Return [X, Y] of the center of cell containing provided text 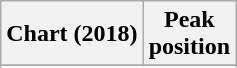
Chart (2018) [72, 34]
Peakposition [189, 34]
